Search for the cell housing the specified text and yield its (x, y) center coordinate. 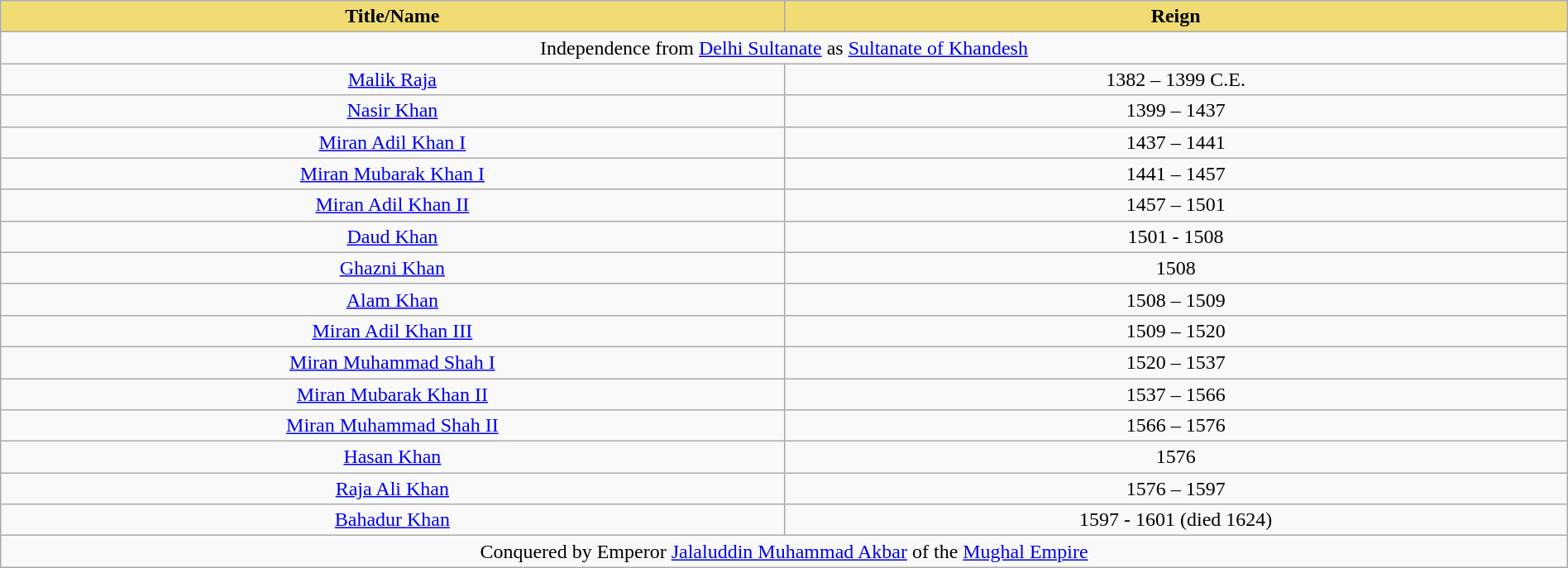
1382 – 1399 C.E. (1176, 79)
1501 - 1508 (1176, 236)
Alam Khan (392, 299)
Nasir Khan (392, 111)
1441 – 1457 (1176, 174)
Hasan Khan (392, 457)
Miran Mubarak Khan II (392, 394)
Miran Adil Khan I (392, 142)
1520 – 1537 (1176, 362)
1537 – 1566 (1176, 394)
Ghazni Khan (392, 268)
Daud Khan (392, 236)
Miran Muhammad Shah I (392, 362)
1576 (1176, 457)
Raja Ali Khan (392, 489)
Independence from Delhi Sultanate as Sultanate of Khandesh (784, 48)
1508 – 1509 (1176, 299)
1437 – 1441 (1176, 142)
Bahadur Khan (392, 520)
1399 – 1437 (1176, 111)
Malik Raja (392, 79)
Title/Name (392, 17)
1597 - 1601 (died 1624) (1176, 520)
Conquered by Emperor Jalaluddin Muhammad Akbar of the Mughal Empire (784, 551)
1508 (1176, 268)
Reign (1176, 17)
1509 – 1520 (1176, 331)
Miran Adil Khan II (392, 205)
1576 – 1597 (1176, 489)
1457 – 1501 (1176, 205)
Miran Adil Khan III (392, 331)
Miran Muhammad Shah II (392, 426)
1566 – 1576 (1176, 426)
Miran Mubarak Khan I (392, 174)
